Determine the [x, y] coordinate at the center of the cell enclosing the given text.  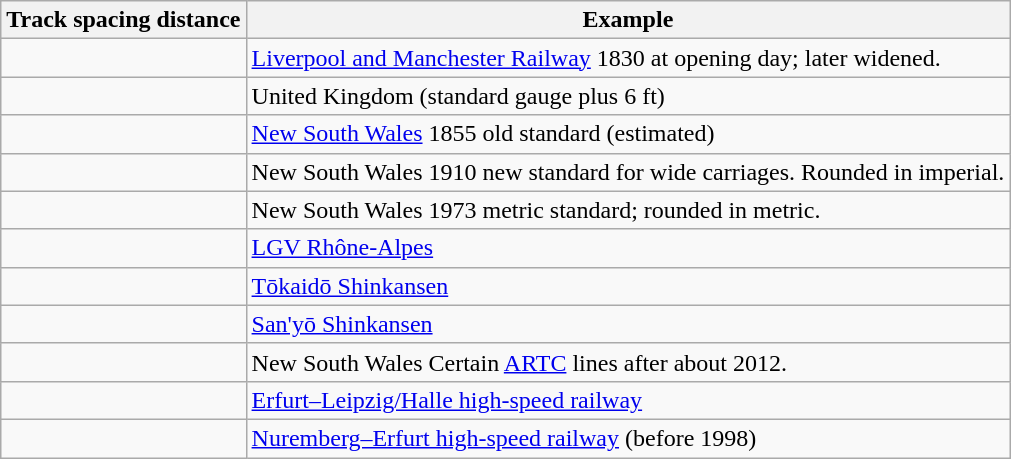
United Kingdom (standard gauge plus 6 ft) [628, 96]
LGV Rhône-Alpes [628, 248]
Example [628, 20]
Tōkaidō Shinkansen [628, 286]
Nuremberg–Erfurt high-speed railway (before 1998) [628, 438]
New South Wales 1855 old standard (estimated) [628, 134]
Erfurt–Leipzig/Halle high-speed railway [628, 400]
Liverpool and Manchester Railway 1830 at opening day; later widened. [628, 58]
New South Wales 1973 metric standard; rounded in metric. [628, 210]
Track spacing distance [124, 20]
San'yō Shinkansen [628, 324]
New South Wales Certain ARTC lines after about 2012. [628, 362]
New South Wales 1910 new standard for wide carriages. Rounded in imperial. [628, 172]
